From the cell containing the given text, extract its center point as [x, y] coordinate. 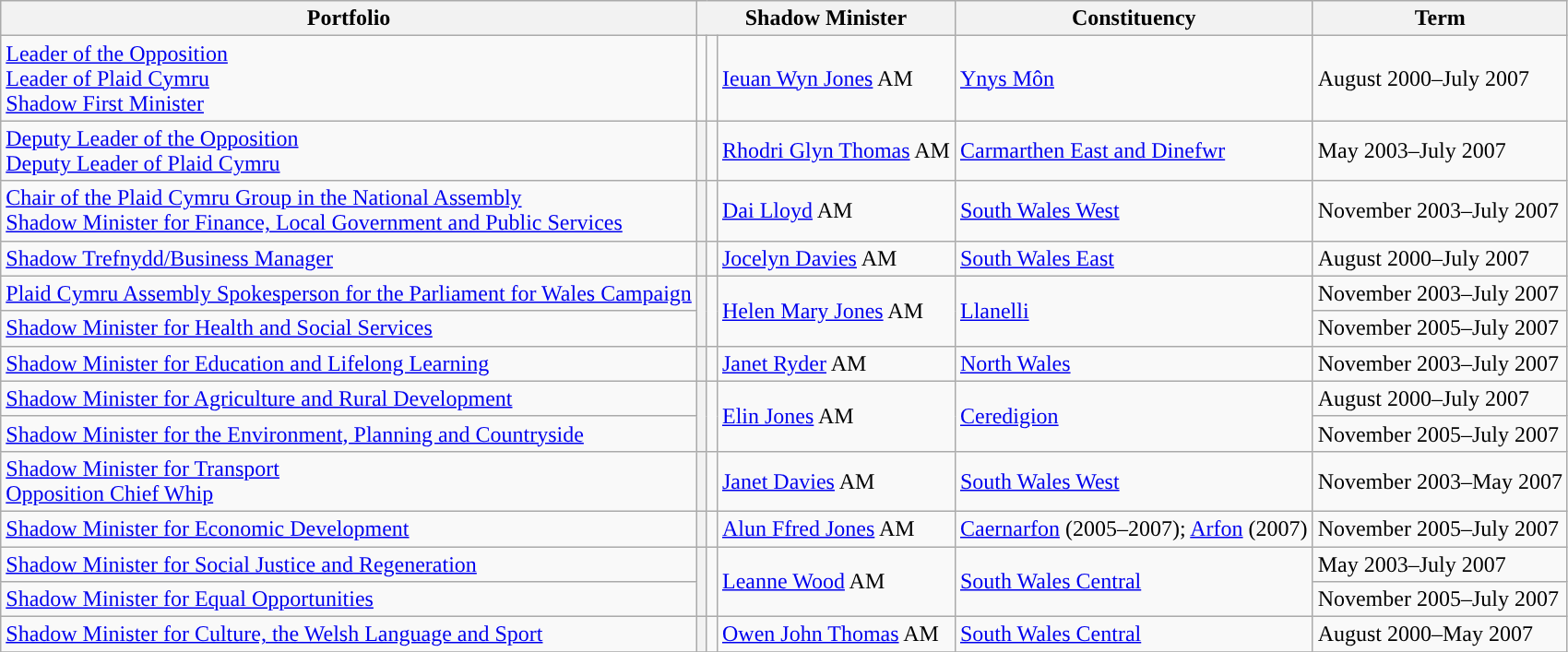
Portfolio [349, 18]
Shadow Minister [826, 18]
Carmarthen East and Dinefwr [1134, 151]
Jocelyn Davies AM [836, 258]
August 2000–May 2007 [1440, 634]
November 2003–May 2007 [1440, 481]
Leanne Wood AM [836, 581]
Ceredigion [1134, 416]
Ieuan Wyn Jones AM [836, 78]
Janet Davies AM [836, 481]
Caernarfon (2005–2007); Arfon (2007) [1134, 528]
Constituency [1134, 18]
Shadow Minister for Health and Social Services [349, 328]
Owen John Thomas AM [836, 634]
Plaid Cymru Assembly Spokesperson for the Parliament for Wales Campaign [349, 293]
Ynys Môn [1134, 78]
Term [1440, 18]
Alun Ffred Jones AM [836, 528]
Janet Ryder AM [836, 363]
Shadow Minister for Education and Lifelong Learning [349, 363]
Shadow Minister for Economic Development [349, 528]
Shadow Minister for Social Justice and Regeneration [349, 563]
Shadow Trefnydd/Business Manager [349, 258]
Elin Jones AM [836, 416]
Shadow Minister for TransportOpposition Chief Whip [349, 481]
Deputy Leader of the OppositionDeputy Leader of Plaid Cymru [349, 151]
North Wales [1134, 363]
Llanelli [1134, 311]
Chair of the Plaid Cymru Group in the National AssemblyShadow Minister for Finance, Local Government and Public Services [349, 210]
Shadow Minister for the Environment, Planning and Countryside [349, 433]
Dai Lloyd AM [836, 210]
Shadow Minister for Agriculture and Rural Development [349, 398]
Rhodri Glyn Thomas AM [836, 151]
Shadow Minister for Equal Opportunities [349, 599]
Leader of the OppositionLeader of Plaid CymruShadow First Minister [349, 78]
South Wales East [1134, 258]
Helen Mary Jones AM [836, 311]
Shadow Minister for Culture, the Welsh Language and Sport [349, 634]
